From the cell containing the given text, extract its center point as [X, Y] coordinate. 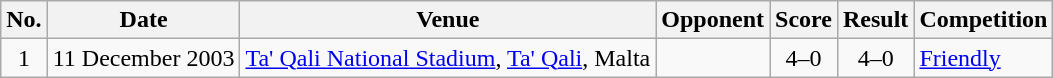
Competition [984, 20]
Opponent [713, 20]
Ta' Qali National Stadium, Ta' Qali, Malta [448, 58]
Result [875, 20]
Score [804, 20]
11 December 2003 [144, 58]
Friendly [984, 58]
Venue [448, 20]
1 [24, 58]
Date [144, 20]
No. [24, 20]
